Locate the cell with the specified text and output its (X, Y) center coordinate. 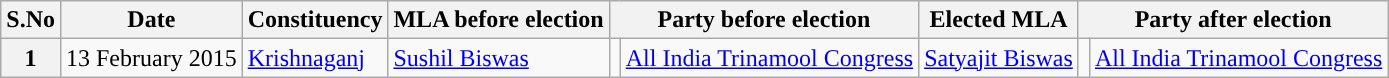
Party after election (1232, 20)
MLA before election (498, 20)
S.No (31, 20)
Sushil Biswas (498, 58)
Date (151, 20)
13 February 2015 (151, 58)
Party before election (764, 20)
Constituency (315, 20)
Elected MLA (999, 20)
1 (31, 58)
Satyajit Biswas (999, 58)
Krishnaganj (315, 58)
